Capture the cell that displays the provided text and extract its (x, y) central coordinate. 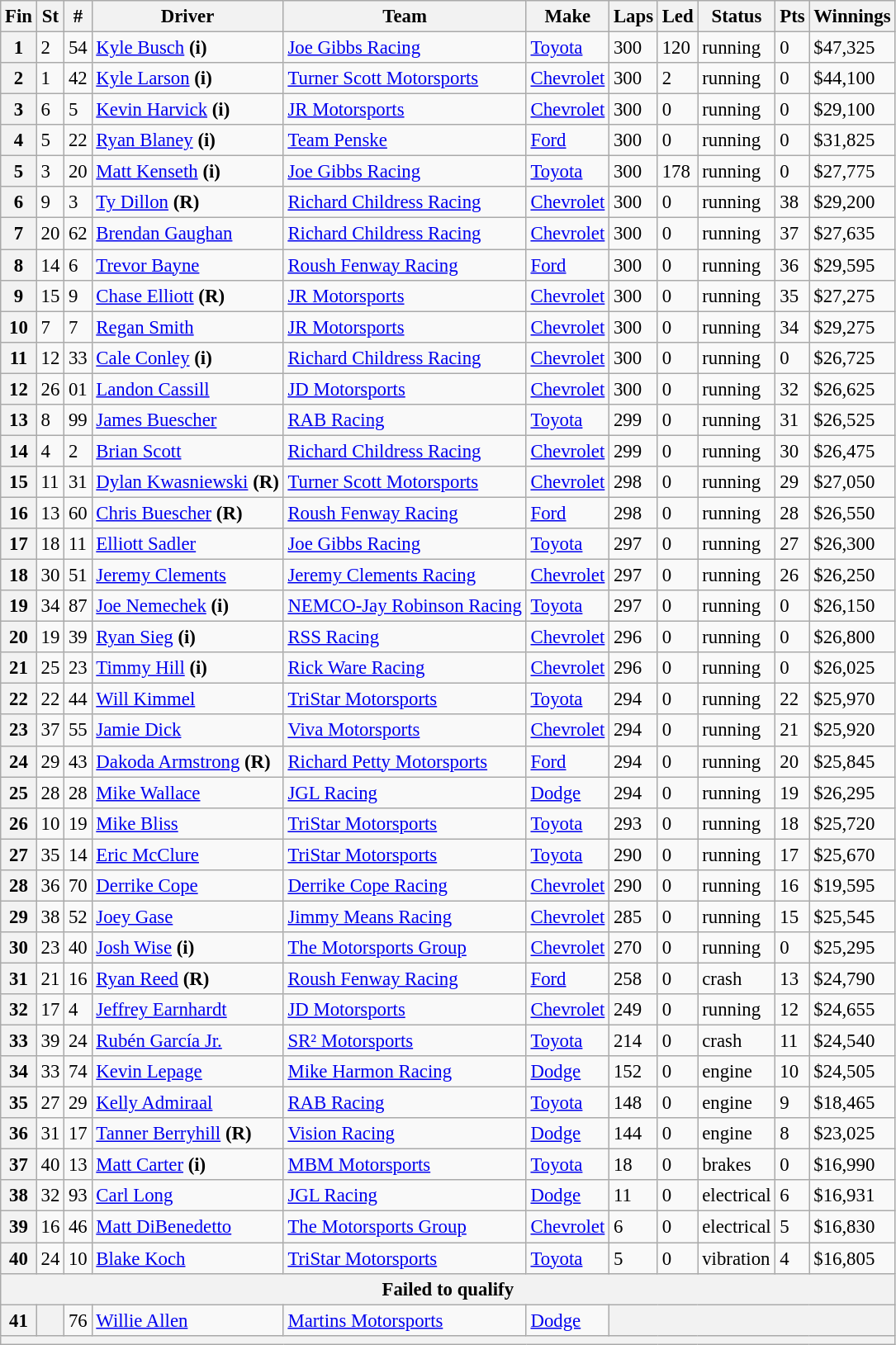
214 (634, 1041)
Kyle Busch (i) (187, 48)
$26,800 (852, 637)
Ryan Blaney (i) (187, 140)
$27,635 (852, 234)
148 (634, 1103)
Driver (187, 17)
Pts (793, 17)
$23,025 (852, 1134)
$47,325 (852, 48)
$16,830 (852, 1227)
MBM Motorsports (405, 1165)
$26,550 (852, 513)
$29,595 (852, 265)
99 (78, 420)
Brendan Gaughan (187, 234)
Mike Wallace (187, 793)
44 (78, 699)
Elliott Sadler (187, 544)
$25,845 (852, 761)
Josh Wise (i) (187, 948)
RSS Racing (405, 637)
52 (78, 916)
Jeffrey Earnhardt (187, 1010)
Brian Scott (187, 451)
$25,545 (852, 916)
$29,100 (852, 110)
St (50, 17)
Trevor Bayne (187, 265)
01 (78, 389)
$31,825 (852, 140)
$25,920 (852, 731)
Team (405, 17)
54 (78, 48)
$26,625 (852, 389)
$27,275 (852, 296)
$16,931 (852, 1196)
$29,200 (852, 202)
James Buescher (187, 420)
$27,050 (852, 482)
Kyle Larson (i) (187, 78)
120 (677, 48)
Chase Elliott (R) (187, 296)
$26,475 (852, 451)
144 (634, 1134)
Regan Smith (187, 327)
$25,295 (852, 948)
Joe Nemechek (i) (187, 606)
$26,300 (852, 544)
$25,720 (852, 823)
# (78, 17)
NEMCO-Jay Robinson Racing (405, 606)
43 (78, 761)
Mike Bliss (187, 823)
Matt Carter (i) (187, 1165)
Jamie Dick (187, 731)
Timmy Hill (i) (187, 668)
Rubén García Jr. (187, 1041)
Led (677, 17)
Failed to qualify (448, 1289)
$16,990 (852, 1165)
Joey Gase (187, 916)
Richard Petty Motorsports (405, 761)
93 (78, 1196)
$44,100 (852, 78)
60 (78, 513)
Laps (634, 17)
Matt Kenseth (i) (187, 172)
Ryan Reed (R) (187, 978)
46 (78, 1227)
Will Kimmel (187, 699)
249 (634, 1010)
Kevin Harvick (i) (187, 110)
Eric McClure (187, 855)
Matt DiBenedetto (187, 1227)
Status (737, 17)
Rick Ware Racing (405, 668)
Winnings (852, 17)
$24,790 (852, 978)
$27,775 (852, 172)
Derrike Cope (187, 886)
$24,655 (852, 1010)
Landon Cassill (187, 389)
$26,525 (852, 420)
SR² Motorsports (405, 1041)
$29,275 (852, 327)
178 (677, 172)
$18,465 (852, 1103)
51 (78, 575)
vibration (737, 1258)
Ryan Sieg (i) (187, 637)
Fin (19, 17)
Blake Koch (187, 1258)
Willie Allen (187, 1320)
Make (567, 17)
42 (78, 78)
$26,725 (852, 358)
$25,970 (852, 699)
Carl Long (187, 1196)
Kelly Admiraal (187, 1103)
293 (634, 823)
Jeremy Clements (187, 575)
Kevin Lepage (187, 1072)
Viva Motorsports (405, 731)
Vision Racing (405, 1134)
Martins Motorsports (405, 1320)
Dylan Kwasniewski (R) (187, 482)
74 (78, 1072)
$19,595 (852, 886)
brakes (737, 1165)
76 (78, 1320)
152 (634, 1072)
$26,295 (852, 793)
$25,670 (852, 855)
Jeremy Clements Racing (405, 575)
Ty Dillon (R) (187, 202)
$26,150 (852, 606)
Cale Conley (i) (187, 358)
Team Penske (405, 140)
87 (78, 606)
Jimmy Means Racing (405, 916)
70 (78, 886)
$24,505 (852, 1072)
270 (634, 948)
Derrike Cope Racing (405, 886)
285 (634, 916)
62 (78, 234)
258 (634, 978)
Mike Harmon Racing (405, 1072)
55 (78, 731)
$24,540 (852, 1041)
$26,250 (852, 575)
Tanner Berryhill (R) (187, 1134)
$16,805 (852, 1258)
41 (19, 1320)
Dakoda Armstrong (R) (187, 761)
$26,025 (852, 668)
Chris Buescher (R) (187, 513)
